For the text-containing cell, return its midpoint in (X, Y) coordinate format. 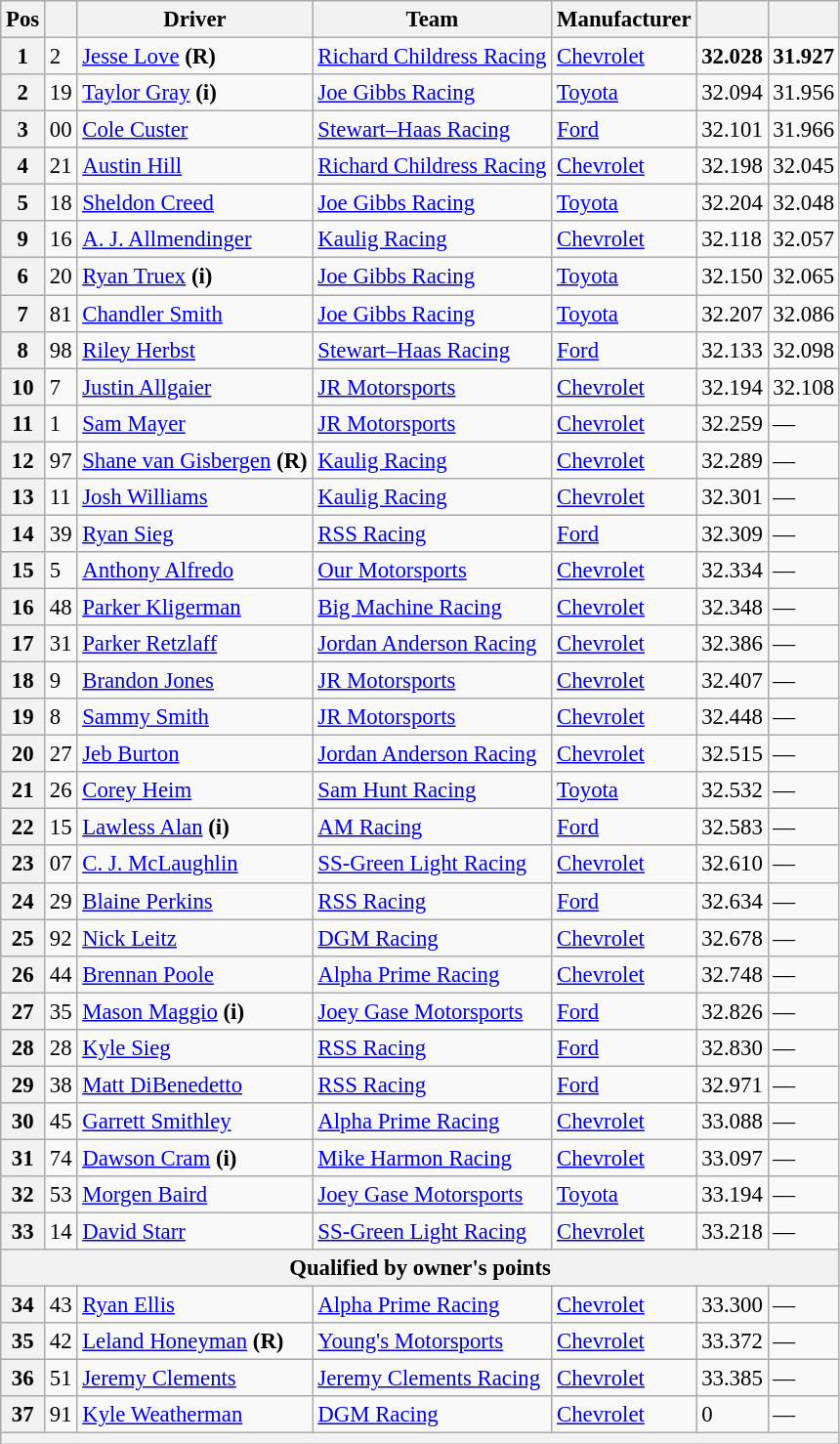
Driver (195, 20)
32.407 (733, 681)
Parker Retzlaff (195, 644)
32.634 (733, 901)
Ryan Truex (i) (195, 276)
30 (23, 1122)
6 (23, 276)
32.133 (733, 350)
Garrett Smithley (195, 1122)
37 (23, 1416)
31.927 (803, 57)
Sam Mayer (195, 423)
32.301 (733, 497)
Sammy Smith (195, 717)
42 (61, 1341)
32.748 (733, 974)
Ryan Sieg (195, 533)
Dawson Cram (i) (195, 1158)
Young's Motorsports (432, 1341)
32.108 (803, 387)
Corey Heim (195, 790)
Riley Herbst (195, 350)
32.065 (803, 276)
32.826 (733, 1011)
David Starr (195, 1232)
Lawless Alan (i) (195, 828)
Our Motorsports (432, 571)
33.300 (733, 1305)
07 (61, 865)
81 (61, 314)
Brennan Poole (195, 974)
Mason Maggio (i) (195, 1011)
32.583 (733, 828)
Leland Honeyman (R) (195, 1341)
32.048 (803, 203)
Manufacturer (624, 20)
32.532 (733, 790)
32.678 (733, 938)
Blaine Perkins (195, 901)
32.198 (733, 166)
33.097 (733, 1158)
32.830 (733, 1048)
51 (61, 1379)
33.194 (733, 1195)
97 (61, 460)
C. J. McLaughlin (195, 865)
32.207 (733, 314)
Chandler Smith (195, 314)
Team (432, 20)
33.088 (733, 1122)
33.372 (733, 1341)
74 (61, 1158)
Kyle Weatherman (195, 1416)
38 (61, 1084)
22 (23, 828)
32.309 (733, 533)
32.150 (733, 276)
32.086 (803, 314)
32.194 (733, 387)
98 (61, 350)
32.094 (733, 93)
39 (61, 533)
10 (23, 387)
Big Machine Racing (432, 607)
32.028 (733, 57)
Ryan Ellis (195, 1305)
32.386 (733, 644)
32.057 (803, 239)
Cole Custer (195, 130)
32.334 (733, 571)
Justin Allgaier (195, 387)
43 (61, 1305)
A. J. Allmendinger (195, 239)
45 (61, 1122)
0 (733, 1416)
Shane van Gisbergen (R) (195, 460)
32.448 (733, 717)
Mike Harmon Racing (432, 1158)
32 (23, 1195)
Austin Hill (195, 166)
Taylor Gray (i) (195, 93)
Matt DiBenedetto (195, 1084)
32.348 (733, 607)
33 (23, 1232)
Parker Kligerman (195, 607)
32.101 (733, 130)
Morgen Baird (195, 1195)
32.515 (733, 754)
13 (23, 497)
Jeremy Clements (195, 1379)
48 (61, 607)
32.610 (733, 865)
53 (61, 1195)
4 (23, 166)
Jeremy Clements Racing (432, 1379)
32.098 (803, 350)
Anthony Alfredo (195, 571)
32.259 (733, 423)
92 (61, 938)
Josh Williams (195, 497)
Sheldon Creed (195, 203)
23 (23, 865)
24 (23, 901)
31.966 (803, 130)
32.045 (803, 166)
25 (23, 938)
00 (61, 130)
32.971 (733, 1084)
32.204 (733, 203)
31.956 (803, 93)
34 (23, 1305)
Nick Leitz (195, 938)
Pos (23, 20)
Sam Hunt Racing (432, 790)
32.289 (733, 460)
44 (61, 974)
3 (23, 130)
33.385 (733, 1379)
Jesse Love (R) (195, 57)
Brandon Jones (195, 681)
Jeb Burton (195, 754)
33.218 (733, 1232)
AM Racing (432, 828)
Qualified by owner's points (420, 1268)
12 (23, 460)
Kyle Sieg (195, 1048)
91 (61, 1416)
36 (23, 1379)
32.118 (733, 239)
17 (23, 644)
